Find where the given text appears and provide that cell's center as (X, Y) coordinate. 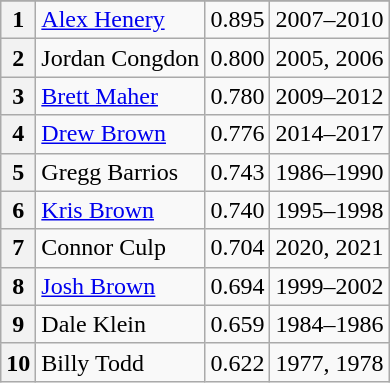
1977, 1978 (330, 362)
2020, 2021 (330, 248)
0.776 (238, 134)
0.895 (238, 20)
2007–2010 (330, 20)
1999–2002 (330, 286)
Drew Brown (120, 134)
Kris Brown (120, 210)
9 (18, 324)
4 (18, 134)
Alex Henery (120, 20)
1986–1990 (330, 172)
2009–2012 (330, 96)
0.740 (238, 210)
7 (18, 248)
Josh Brown (120, 286)
1995–1998 (330, 210)
2014–2017 (330, 134)
3 (18, 96)
5 (18, 172)
Billy Todd (120, 362)
0.704 (238, 248)
Gregg Barrios (120, 172)
Jordan Congdon (120, 58)
1 (18, 20)
Connor Culp (120, 248)
0.800 (238, 58)
0.780 (238, 96)
0.659 (238, 324)
6 (18, 210)
1984–1986 (330, 324)
0.622 (238, 362)
8 (18, 286)
Dale Klein (120, 324)
2 (18, 58)
10 (18, 362)
0.694 (238, 286)
Brett Maher (120, 96)
0.743 (238, 172)
2005, 2006 (330, 58)
